Provide the (x, y) coordinate of the cell's center where the given text is located.  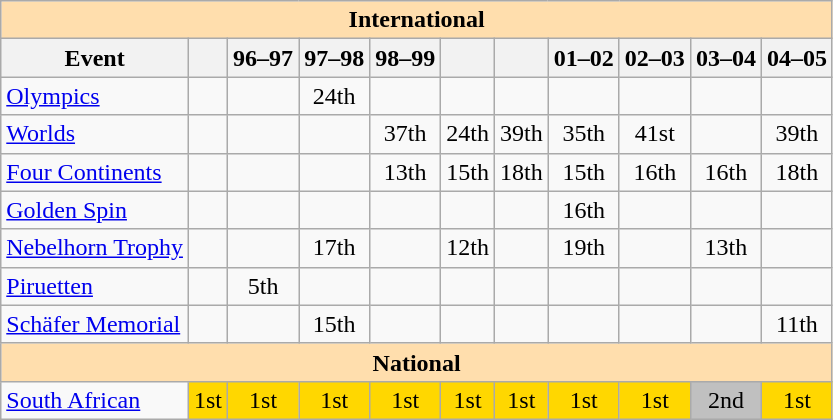
17th (334, 248)
04–05 (796, 58)
01–02 (584, 58)
Nebelhorn Trophy (95, 248)
National (417, 362)
98–99 (406, 58)
37th (406, 134)
97–98 (334, 58)
03–04 (726, 58)
South African (95, 400)
5th (264, 286)
02–03 (654, 58)
11th (796, 324)
Golden Spin (95, 210)
12th (468, 248)
Worlds (95, 134)
2nd (726, 400)
41st (654, 134)
19th (584, 248)
Four Continents (95, 172)
Schäfer Memorial (95, 324)
Event (95, 58)
International (417, 20)
96–97 (264, 58)
Olympics (95, 96)
35th (584, 134)
Piruetten (95, 286)
